Capture the cell that displays the provided text and extract its [x, y] central coordinate. 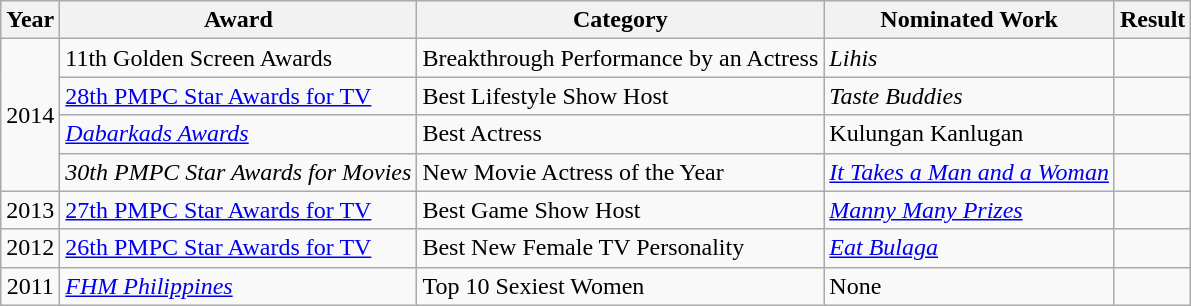
26th PMPC Star Awards for TV [238, 248]
Category [620, 20]
27th PMPC Star Awards for TV [238, 210]
11th Golden Screen Awards [238, 58]
28th PMPC Star Awards for TV [238, 96]
Manny Many Prizes [970, 210]
Result [1152, 20]
Award [238, 20]
2014 [30, 115]
Taste Buddies [970, 96]
It Takes a Man and a Woman [970, 172]
30th PMPC Star Awards for Movies [238, 172]
Kulungan Kanlugan [970, 134]
Breakthrough Performance by an Actress [620, 58]
Top 10 Sexiest Women [620, 286]
FHM Philippines [238, 286]
2012 [30, 248]
Eat Bulaga [970, 248]
2013 [30, 210]
Best Actress [620, 134]
Best Game Show Host [620, 210]
None [970, 286]
New Movie Actress of the Year [620, 172]
Best New Female TV Personality [620, 248]
Dabarkads Awards [238, 134]
Best Lifestyle Show Host [620, 96]
2011 [30, 286]
Lihis [970, 58]
Year [30, 20]
Nominated Work [970, 20]
